Find where the given text appears and provide that cell's center as (X, Y) coordinate. 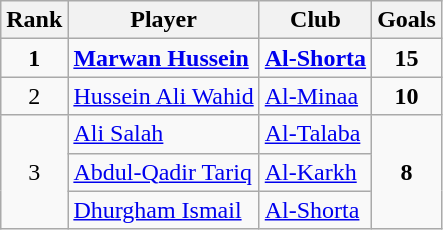
1 (34, 58)
Player (164, 20)
Abdul-Qadir Tariq (164, 172)
8 (407, 172)
Al-Talaba (315, 134)
Dhurgham Ismail (164, 210)
Al-Karkh (315, 172)
Goals (407, 20)
10 (407, 96)
Marwan Hussein (164, 58)
Hussein Ali Wahid (164, 96)
2 (34, 96)
15 (407, 58)
3 (34, 172)
Ali Salah (164, 134)
Al-Minaa (315, 96)
Club (315, 20)
Rank (34, 20)
